Locate the cell with the specified text and output its (X, Y) center coordinate. 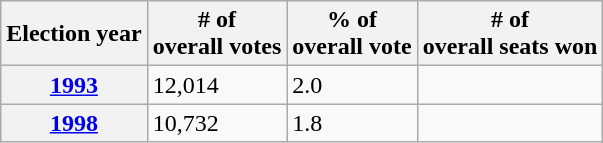
1.8 (352, 123)
2.0 (352, 85)
% ofoverall vote (352, 34)
1993 (74, 85)
Election year (74, 34)
12,014 (217, 85)
10,732 (217, 123)
1998 (74, 123)
# ofoverall seats won (510, 34)
# ofoverall votes (217, 34)
